Return [x, y] of the center of cell containing provided text 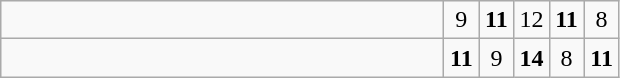
14 [532, 58]
12 [532, 20]
